Capture the cell that displays the provided text and extract its [X, Y] central coordinate. 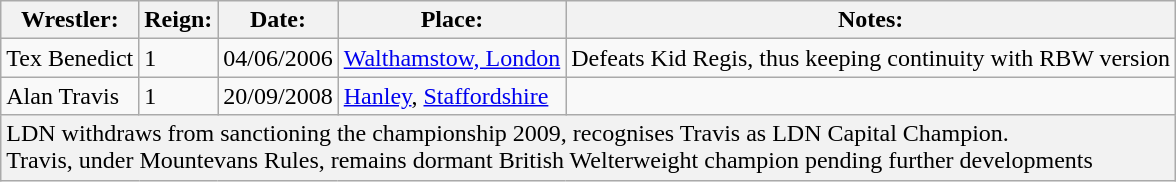
04/06/2006 [278, 58]
Alan Travis [70, 96]
Place: [452, 20]
Defeats Kid Regis, thus keeping continuity with RBW version [871, 58]
Date: [278, 20]
20/09/2008 [278, 96]
Hanley, Staffordshire [452, 96]
Tex Benedict [70, 58]
Notes: [871, 20]
Reign: [178, 20]
Wrestler: [70, 20]
Walthamstow, London [452, 58]
